Scan for the cell matching the given text and deliver its (X, Y) coordinate at center. 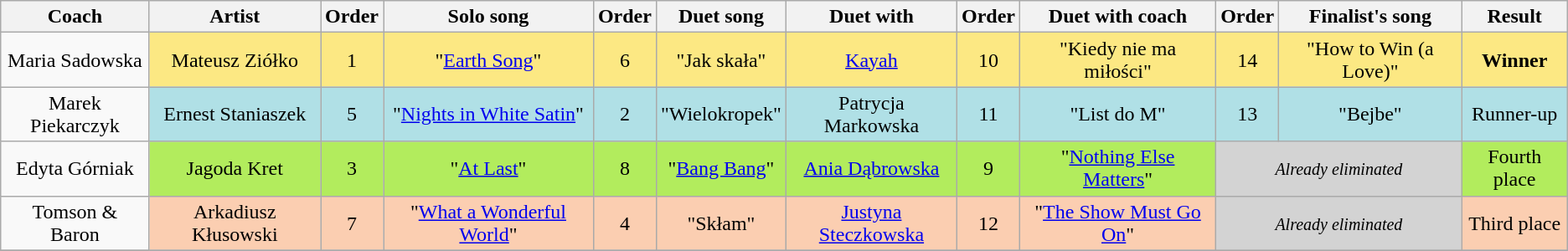
Justyna Steczkowska (871, 223)
11 (988, 114)
7 (352, 223)
Arkadiusz Kłusowski (235, 223)
"Bang Bang" (720, 169)
3 (352, 169)
12 (988, 223)
9 (988, 169)
5 (352, 114)
Ernest Staniaszek (235, 114)
Coach (75, 17)
6 (625, 60)
Tomson & Baron (75, 223)
2 (625, 114)
Duet song (720, 17)
"Bejbe" (1370, 114)
Patrycja Markowska (871, 114)
Solo song (489, 17)
Duet with coach (1117, 17)
Winner (1514, 60)
Fourth place (1514, 169)
"Kiedy nie ma miłości" (1117, 60)
Edyta Górniak (75, 169)
"Nothing Else Matters" (1117, 169)
Result (1514, 17)
Mateusz Ziółko (235, 60)
Runner-up (1514, 114)
"Earth Song" (489, 60)
"How to Win (a Love)" (1370, 60)
Ania Dąbrowska (871, 169)
1 (352, 60)
Jagoda Kret (235, 169)
4 (625, 223)
"List do M" (1117, 114)
Marek Piekarczyk (75, 114)
Maria Sadowska (75, 60)
"What a Wonderful World" (489, 223)
"Skłam" (720, 223)
10 (988, 60)
8 (625, 169)
14 (1248, 60)
Finalist's song (1370, 17)
"The Show Must Go On" (1117, 223)
"Nights in White Satin" (489, 114)
"Jak skała" (720, 60)
Kayah (871, 60)
"Wielokropek" (720, 114)
Third place (1514, 223)
13 (1248, 114)
Artist (235, 17)
"At Last" (489, 169)
Duet with (871, 17)
